Find where the given text appears and provide that cell's center as [X, Y] coordinate. 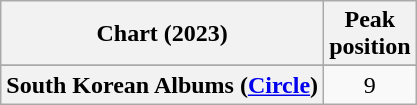
Chart (2023) [162, 34]
Peakposition [370, 34]
9 [370, 85]
South Korean Albums (Circle) [162, 85]
